Locate the cell with the specified text and output its (X, Y) center coordinate. 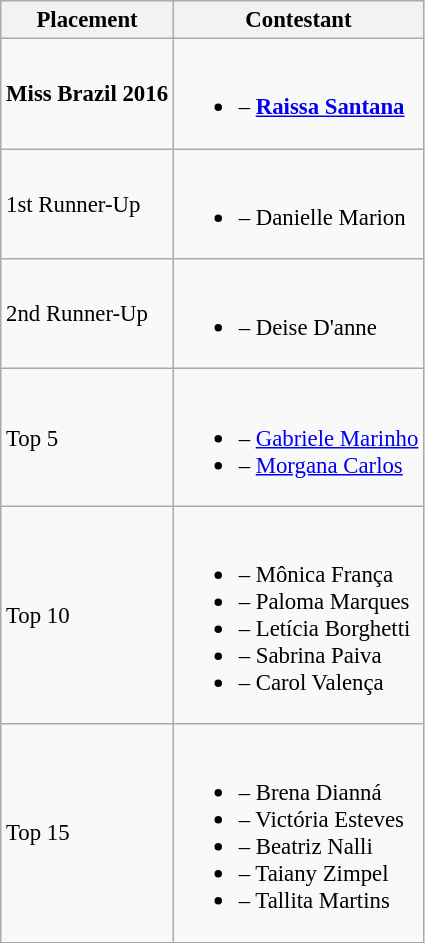
Miss Brazil 2016 (88, 94)
Placement (88, 20)
Top 10 (88, 615)
– Mônica França – Paloma Marques – Letícia Borghetti – Sabrina Paiva – Carol Valença (298, 615)
– Brena Dianná – Victória Esteves – Beatriz Nalli – Taiany Zimpel – Tallita Martins (298, 833)
Contestant (298, 20)
1st Runner-Up (88, 204)
– Gabriele Marinho – Morgana Carlos (298, 438)
Top 5 (88, 438)
– Raissa Santana (298, 94)
Top 15 (88, 833)
2nd Runner-Up (88, 314)
– Deise D'anne (298, 314)
– Danielle Marion (298, 204)
